Return (X, Y) of the center of cell containing provided text 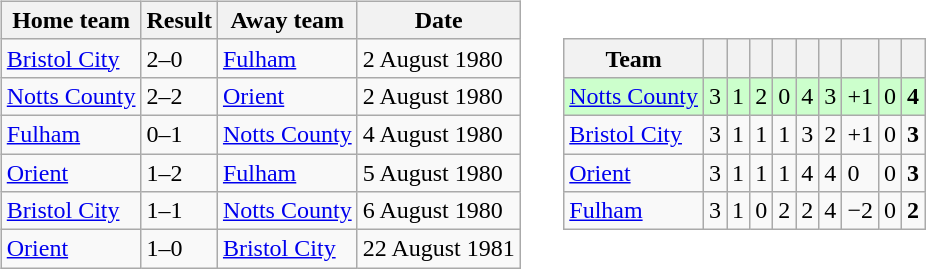
4 August 1980 (438, 134)
0–1 (179, 134)
5 August 1980 (438, 173)
1–1 (179, 211)
−2 (860, 211)
Team (634, 58)
1–2 (179, 173)
Result (179, 20)
22 August 1981 (438, 249)
Date (438, 20)
Away team (287, 20)
1–0 (179, 249)
Home team (71, 20)
2–2 (179, 96)
6 August 1980 (438, 211)
2–0 (179, 58)
